Detect which cell encompasses the target text, then output its (x, y) center coordinate. 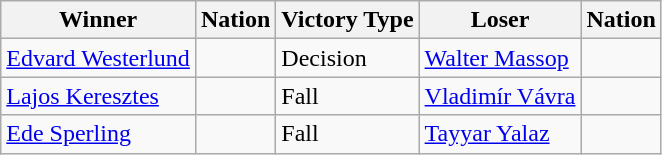
Winner (98, 20)
Tayyar Yalaz (500, 134)
Edvard Westerlund (98, 58)
Victory Type (348, 20)
Walter Massop (500, 58)
Lajos Keresztes (98, 96)
Ede Sperling (98, 134)
Decision (348, 58)
Loser (500, 20)
Vladimír Vávra (500, 96)
